Identify which cell holds the provided text, then report its [x, y] central coordinate. 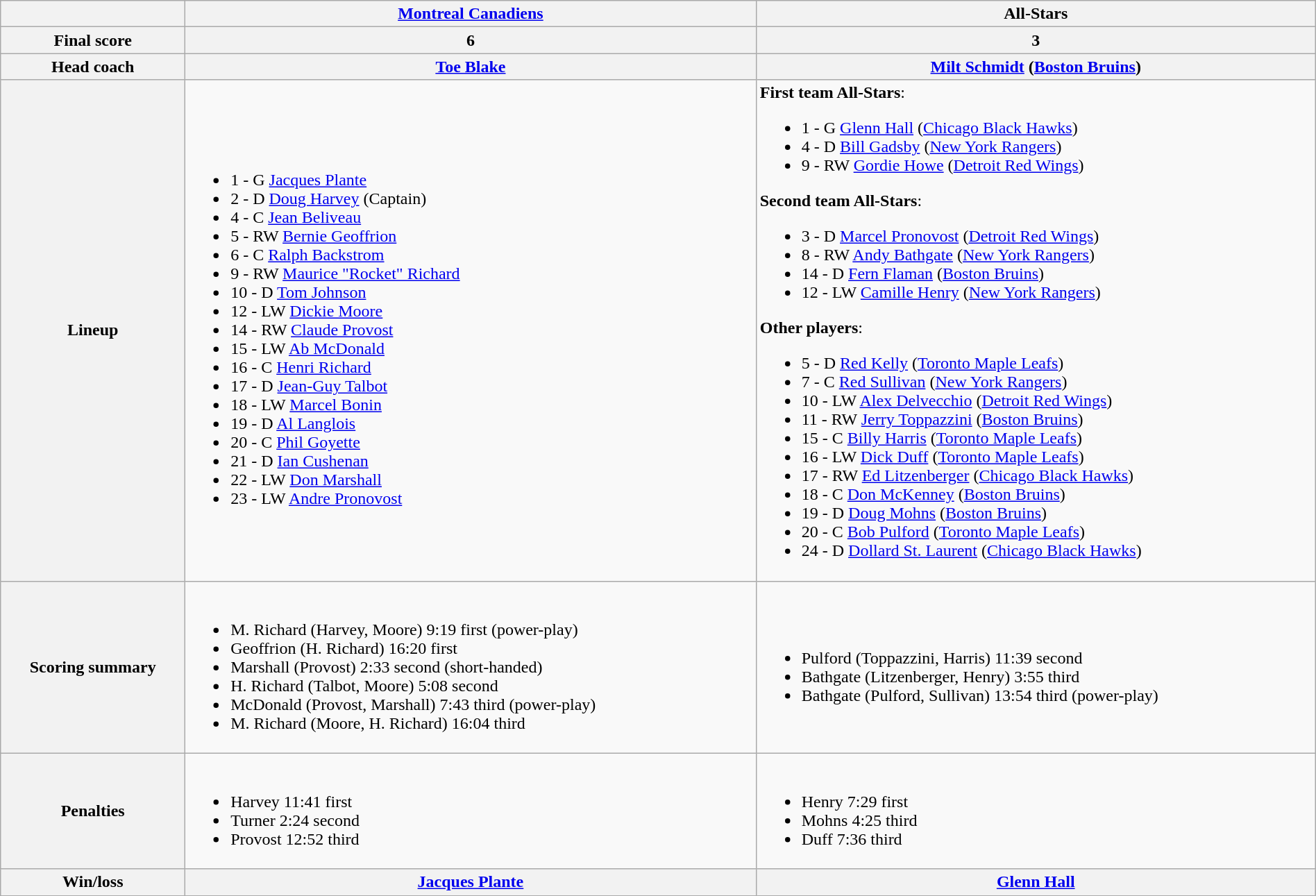
Penalties [93, 811]
Jacques Plante [471, 882]
Harvey 11:41 firstTurner 2:24 secondProvost 12:52 third [471, 811]
Win/loss [93, 882]
6 [471, 40]
Montreal Canadiens [471, 14]
Milt Schmidt (Boston Bruins) [1036, 67]
Henry 7:29 firstMohns 4:25 thirdDuff 7:36 third [1036, 811]
Toe Blake [471, 67]
Lineup [93, 330]
All-Stars [1036, 14]
Final score [93, 40]
Scoring summary [93, 667]
Head coach [93, 67]
Glenn Hall [1036, 882]
Pulford (Toppazzini, Harris) 11:39 secondBathgate (Litzenberger, Henry) 3:55 thirdBathgate (Pulford, Sullivan) 13:54 third (power-play) [1036, 667]
3 [1036, 40]
